Output the [X, Y] coordinate of the center of the cell containing the given text.  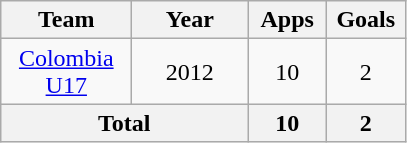
Goals [366, 20]
Apps [288, 20]
Team [66, 20]
Total [124, 123]
Colombia U17 [66, 72]
Year [190, 20]
2012 [190, 72]
